Capture the cell that displays the provided text and extract its [X, Y] central coordinate. 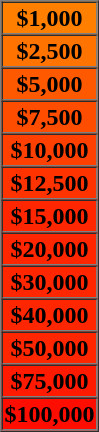
$12,500 [50, 182]
$1,000 [50, 18]
$7,500 [50, 116]
$10,000 [50, 150]
$2,500 [50, 50]
$30,000 [50, 282]
$40,000 [50, 314]
$5,000 [50, 84]
$100,000 [50, 414]
$75,000 [50, 380]
$15,000 [50, 216]
$50,000 [50, 348]
$20,000 [50, 248]
